Find where the given text appears and provide that cell's center as [X, Y] coordinate. 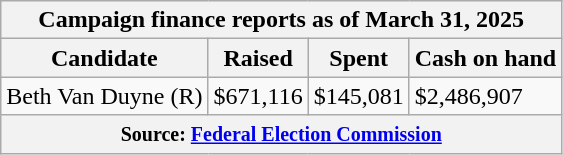
Candidate [104, 58]
$671,116 [258, 96]
Beth Van Duyne (R) [104, 96]
$2,486,907 [485, 96]
Source: Federal Election Commission [282, 134]
$145,081 [358, 96]
Cash on hand [485, 58]
Campaign finance reports as of March 31, 2025 [282, 20]
Raised [258, 58]
Spent [358, 58]
